Locate the cell with the specified text and output its (X, Y) center coordinate. 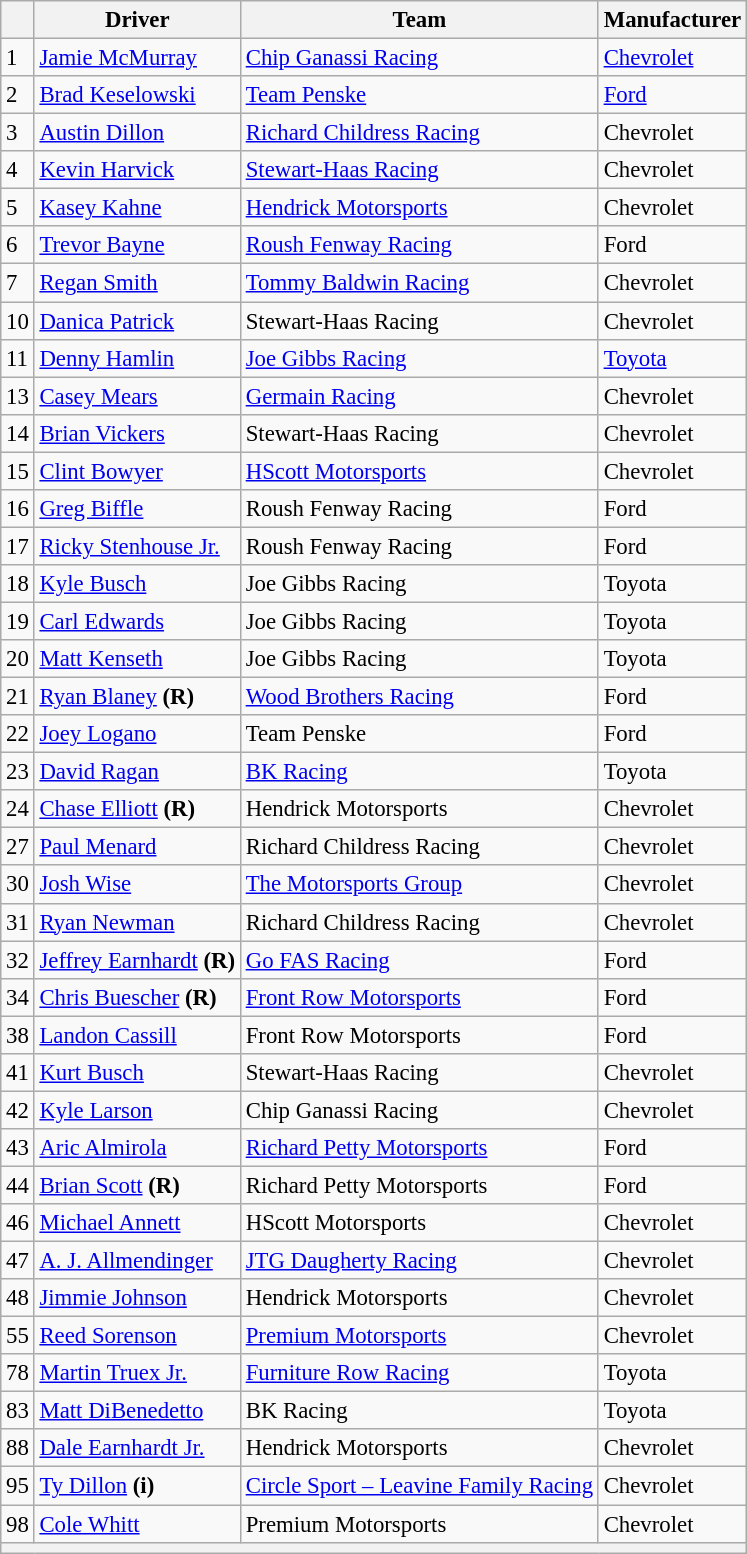
Trevor Bayne (137, 245)
Ricky Stenhouse Jr. (137, 546)
Ryan Blaney (R) (137, 697)
88 (18, 1449)
Driver (137, 20)
98 (18, 1524)
95 (18, 1486)
Michael Annett (137, 1223)
Landon Cassill (137, 1035)
Matt DiBenedetto (137, 1411)
Brian Vickers (137, 433)
Jimmie Johnson (137, 1298)
Chris Buescher (R) (137, 997)
16 (18, 509)
Regan Smith (137, 283)
32 (18, 960)
Casey Mears (137, 396)
Clint Bowyer (137, 471)
Go FAS Racing (419, 960)
Matt Kenseth (137, 659)
14 (18, 433)
Denny Hamlin (137, 358)
JTG Daugherty Racing (419, 1261)
2 (18, 95)
30 (18, 885)
15 (18, 471)
The Motorsports Group (419, 885)
Tommy Baldwin Racing (419, 283)
Furniture Row Racing (419, 1373)
Martin Truex Jr. (137, 1373)
31 (18, 922)
19 (18, 621)
Austin Dillon (137, 133)
27 (18, 847)
Aric Almirola (137, 1148)
Danica Patrick (137, 321)
A. J. Allmendinger (137, 1261)
Germain Racing (419, 396)
Ty Dillon (i) (137, 1486)
13 (18, 396)
Circle Sport – Leavine Family Racing (419, 1486)
Brad Keselowski (137, 95)
Cole Whitt (137, 1524)
5 (18, 208)
Manufacturer (672, 20)
David Ragan (137, 772)
1 (18, 58)
48 (18, 1298)
4 (18, 170)
Josh Wise (137, 885)
11 (18, 358)
Greg Biffle (137, 509)
38 (18, 1035)
55 (18, 1336)
24 (18, 809)
Wood Brothers Racing (419, 697)
21 (18, 697)
7 (18, 283)
Paul Menard (137, 847)
44 (18, 1185)
Brian Scott (R) (137, 1185)
20 (18, 659)
18 (18, 584)
6 (18, 245)
Reed Sorenson (137, 1336)
23 (18, 772)
83 (18, 1411)
Jamie McMurray (137, 58)
41 (18, 1073)
Chase Elliott (R) (137, 809)
Kevin Harvick (137, 170)
Carl Edwards (137, 621)
Kasey Kahne (137, 208)
Kyle Larson (137, 1110)
43 (18, 1148)
Kurt Busch (137, 1073)
34 (18, 997)
46 (18, 1223)
Jeffrey Earnhardt (R) (137, 960)
22 (18, 734)
78 (18, 1373)
10 (18, 321)
17 (18, 546)
Team (419, 20)
47 (18, 1261)
Dale Earnhardt Jr. (137, 1449)
3 (18, 133)
Kyle Busch (137, 584)
42 (18, 1110)
Ryan Newman (137, 922)
Joey Logano (137, 734)
